Provide the (x, y) coordinate of the cell's center where the given text is located.  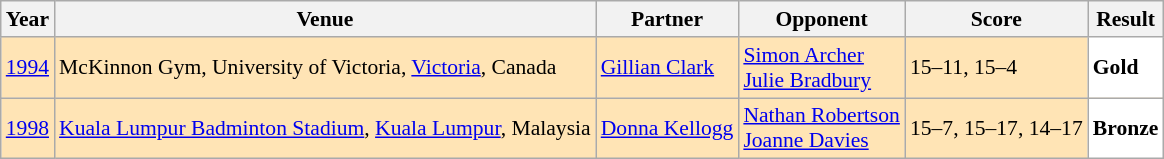
Donna Kellogg (668, 128)
1994 (28, 68)
Gillian Clark (668, 68)
Nathan Robertson Joanne Davies (822, 128)
Bronze (1126, 128)
Score (996, 19)
Venue (325, 19)
15–7, 15–17, 14–17 (996, 128)
Year (28, 19)
Opponent (822, 19)
Gold (1126, 68)
McKinnon Gym, University of Victoria, Victoria, Canada (325, 68)
Simon Archer Julie Bradbury (822, 68)
Result (1126, 19)
15–11, 15–4 (996, 68)
Partner (668, 19)
Kuala Lumpur Badminton Stadium, Kuala Lumpur, Malaysia (325, 128)
1998 (28, 128)
